Identify which cell holds the provided text, then report its (X, Y) central coordinate. 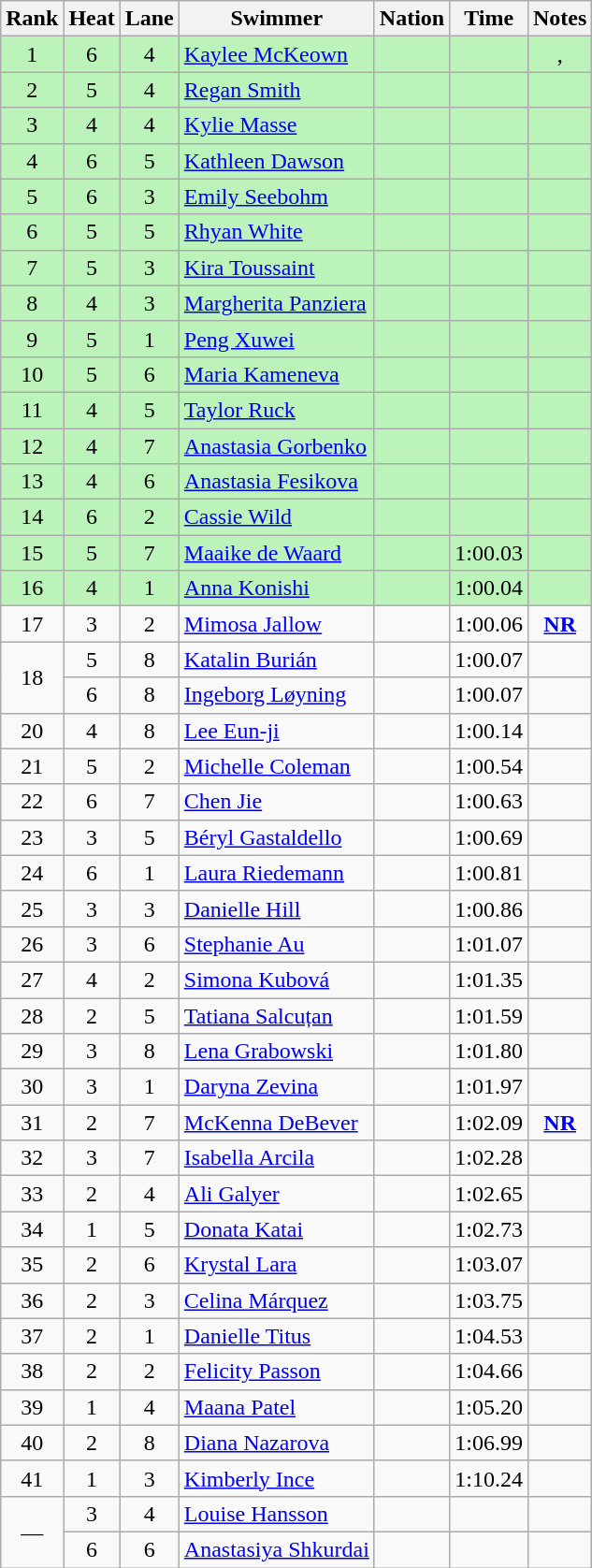
Emily Seebohm (277, 196)
Kira Toussaint (277, 268)
23 (32, 837)
35 (32, 1265)
Isabella Arcila (277, 1158)
41 (32, 1478)
Laura Riedemann (277, 873)
Mimosa Jallow (277, 624)
11 (32, 410)
Krystal Lara (277, 1265)
Anna Konishi (277, 588)
17 (32, 624)
1:01.35 (489, 980)
Cassie Wild (277, 517)
Ingeborg Løyning (277, 695)
Lena Grabowski (277, 1052)
Margherita Panziera (277, 303)
1:02.28 (489, 1158)
16 (32, 588)
1:01.59 (489, 1015)
36 (32, 1300)
29 (32, 1052)
10 (32, 374)
Kylie Masse (277, 125)
Swimmer (277, 19)
Ali Galyer (277, 1194)
1:00.04 (489, 588)
Maaike de Waard (277, 553)
Nation (412, 19)
Maria Kameneva (277, 374)
Kaylee McKeown (277, 54)
Kathleen Dawson (277, 161)
34 (32, 1229)
38 (32, 1372)
14 (32, 517)
Tatiana Salcuțan (277, 1015)
Notes (559, 19)
20 (32, 731)
Diana Nazarova (277, 1443)
Simona Kubová (277, 980)
Rank (32, 19)
— (32, 1532)
Michelle Coleman (277, 766)
1:00.54 (489, 766)
25 (32, 908)
1:03.75 (489, 1300)
1:03.07 (489, 1265)
Rhyan White (277, 232)
1:00.14 (489, 731)
24 (32, 873)
Stephanie Au (277, 944)
1:06.99 (489, 1443)
1:04.53 (489, 1336)
12 (32, 446)
1:05.20 (489, 1407)
13 (32, 482)
26 (32, 944)
30 (32, 1087)
1:00.69 (489, 837)
, (559, 54)
18 (32, 677)
Anastasia Fesikova (277, 482)
1:01.97 (489, 1087)
Regan Smith (277, 90)
1:00.81 (489, 873)
1:01.80 (489, 1052)
Maana Patel (277, 1407)
Chen Jie (277, 802)
39 (32, 1407)
1:02.09 (489, 1123)
21 (32, 766)
Anastasiya Shkurdai (277, 1549)
1:10.24 (489, 1478)
Heat (92, 19)
Louise Hansson (277, 1514)
Danielle Titus (277, 1336)
33 (32, 1194)
Donata Katai (277, 1229)
1:00.06 (489, 624)
1:01.07 (489, 944)
Lee Eun-ji (277, 731)
Daryna Zevina (277, 1087)
15 (32, 553)
1:04.66 (489, 1372)
Anastasia Gorbenko (277, 446)
1:00.63 (489, 802)
Time (489, 19)
31 (32, 1123)
27 (32, 980)
37 (32, 1336)
Béryl Gastaldello (277, 837)
1:02.73 (489, 1229)
Taylor Ruck (277, 410)
Celina Márquez (277, 1300)
1:02.65 (489, 1194)
McKenna DeBever (277, 1123)
1:00.03 (489, 553)
32 (32, 1158)
Katalin Burián (277, 660)
Kimberly Ince (277, 1478)
9 (32, 339)
Lane (150, 19)
Felicity Passon (277, 1372)
Peng Xuwei (277, 339)
1:00.86 (489, 908)
Danielle Hill (277, 908)
40 (32, 1443)
22 (32, 802)
28 (32, 1015)
